Determine the (X, Y) coordinate at the center of the cell enclosing the given text.  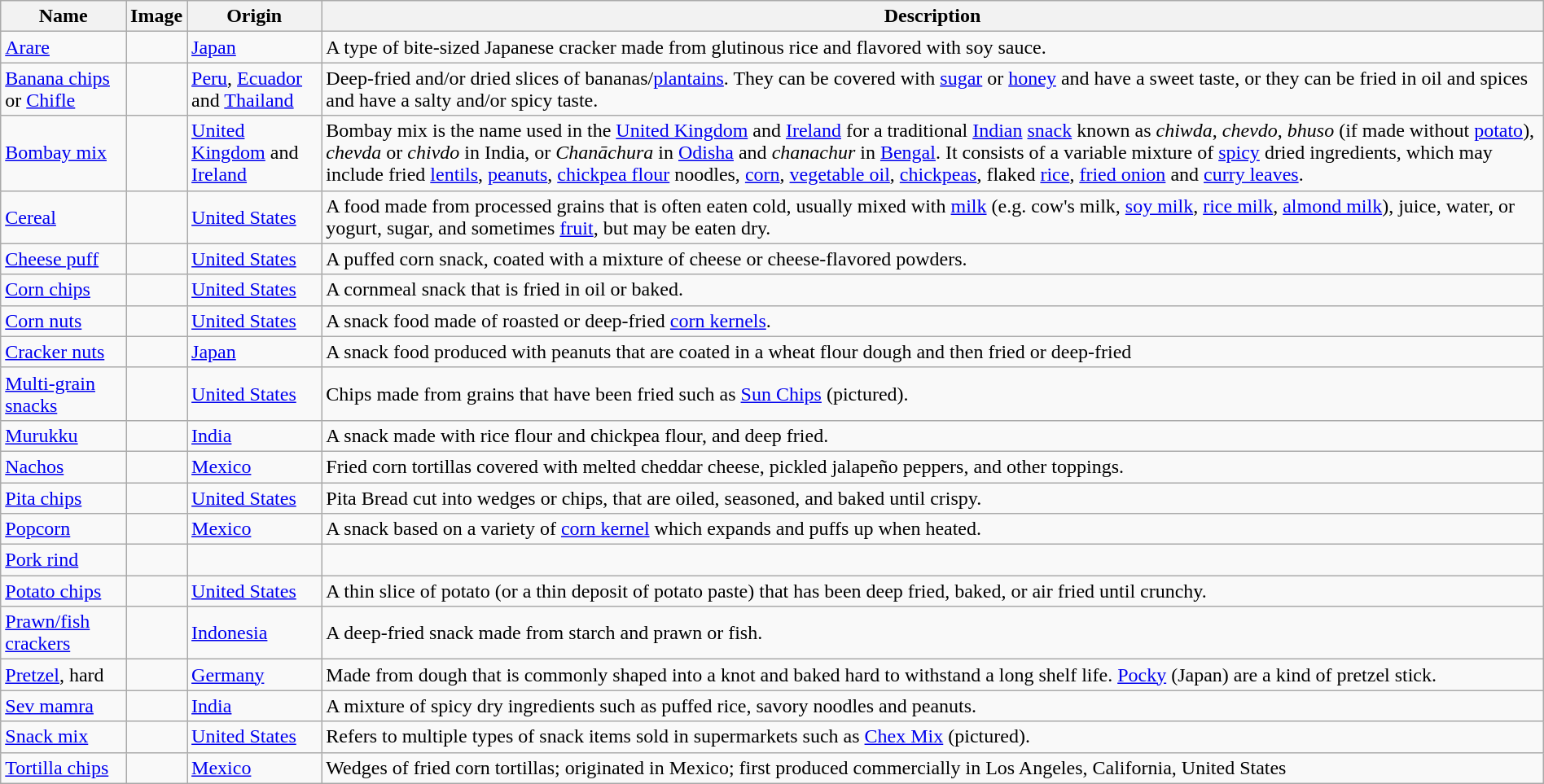
Refers to multiple types of snack items sold in supermarkets such as Chex Mix (pictured). (932, 737)
Corn nuts (64, 321)
Pita Bread cut into wedges or chips, that are oiled, seasoned, and baked until crispy. (932, 497)
Cheese puff (64, 259)
Multi-grain snacks (64, 394)
Indonesia (254, 633)
Cracker nuts (64, 352)
Banana chips or Chifle (64, 90)
Image (156, 16)
Murukku (64, 436)
Fried corn tortillas covered with melted cheddar cheese, pickled jalapeño peppers, and other toppings. (932, 466)
Bombay mix (64, 153)
A deep-fried snack made from starch and prawn or fish. (932, 633)
Cereal (64, 217)
Made from dough that is commonly shaped into a knot and baked hard to withstand a long shelf life. Pocky (Japan) are a kind of pretzel stick. (932, 675)
Origin (254, 16)
Chips made from grains that have been fried such as Sun Chips (pictured). (932, 394)
Tortilla chips (64, 768)
A cornmeal snack that is fried in oil or baked. (932, 290)
Pretzel, hard (64, 675)
A mixture of spicy dry ingredients such as puffed rice, savory noodles and peanuts. (932, 706)
Pita chips (64, 497)
A thin slice of potato (or a thin deposit of potato paste) that has been deep fried, baked, or air fried until crunchy. (932, 591)
Sev mamra (64, 706)
Germany (254, 675)
United Kingdom and Ireland (254, 153)
Pork rind (64, 560)
Snack mix (64, 737)
Description (932, 16)
Prawn/fish crackers (64, 633)
Nachos (64, 466)
Corn chips (64, 290)
A snack made with rice flour and chickpea flour, and deep fried. (932, 436)
A snack based on a variety of corn kernel which expands and puffs up when heated. (932, 529)
Arare (64, 47)
A snack food produced with peanuts that are coated in a wheat flour dough and then fried or deep-fried (932, 352)
A puffed corn snack, coated with a mixture of cheese or cheese-flavored powders. (932, 259)
Potato chips (64, 591)
Wedges of fried corn tortillas; originated in Mexico; first produced commercially in Los Angeles, California, United States (932, 768)
Popcorn (64, 529)
A type of bite-sized Japanese cracker made from glutinous rice and flavored with soy sauce. (932, 47)
Name (64, 16)
Peru, Ecuador and Thailand (254, 90)
A snack food made of roasted or deep-fried corn kernels. (932, 321)
